Output the (x, y) coordinate of the center of the cell containing the given text.  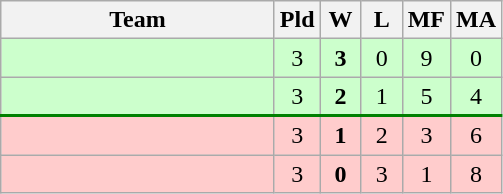
Team (138, 20)
8 (476, 173)
4 (476, 96)
MF (426, 20)
L (382, 20)
5 (426, 96)
6 (476, 136)
W (340, 20)
Pld (297, 20)
9 (426, 58)
MA (476, 20)
